Search for the cell housing the specified text and yield its (x, y) center coordinate. 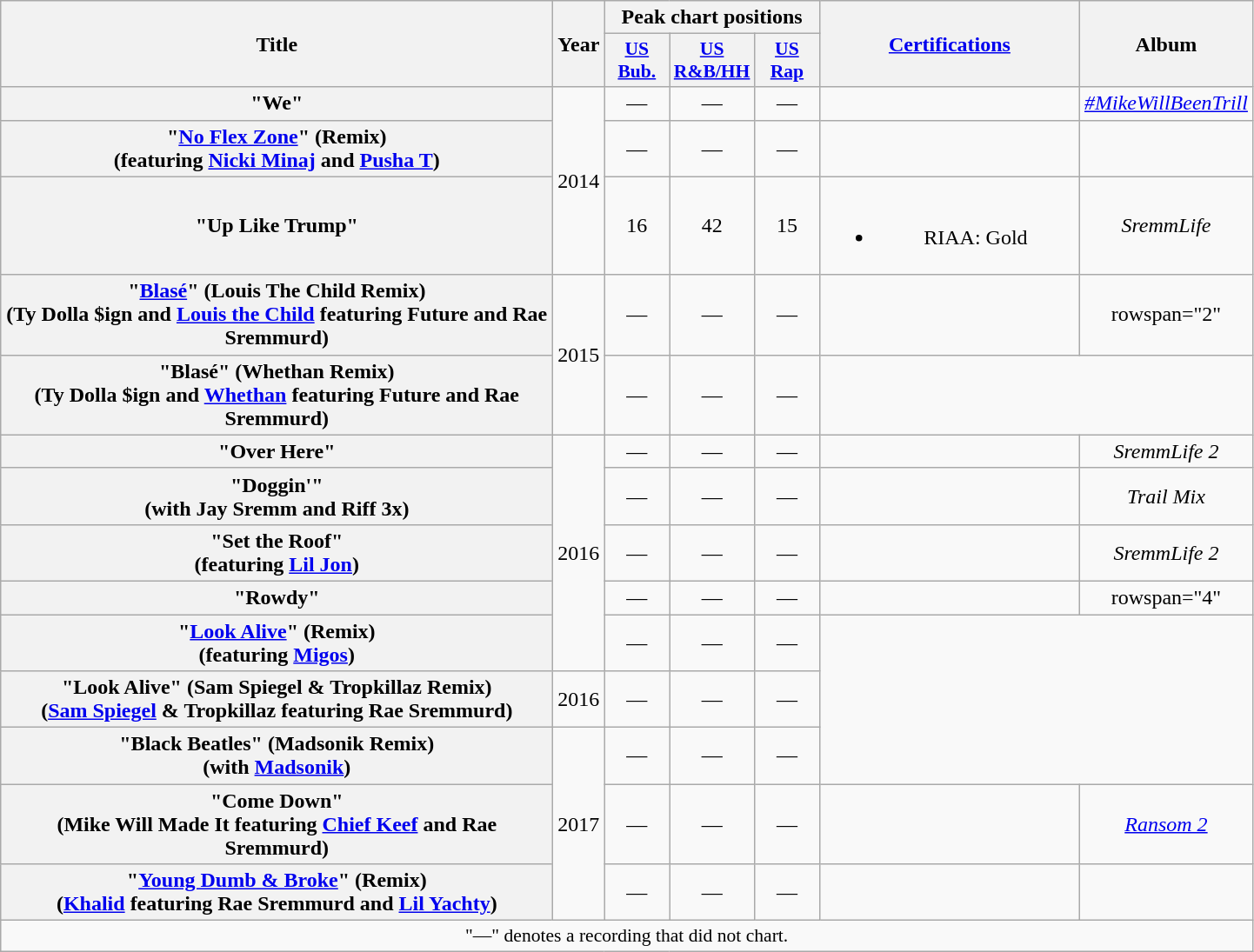
Album (1165, 43)
Title (277, 43)
Ransom 2 (1165, 824)
2014 (579, 181)
USR&B/HH (712, 61)
"Come Down"(Mike Will Made It featuring Chief Keef and Rae Sremmurd) (277, 824)
"Set the Roof"(featuring Lil Jon) (277, 553)
USRap (786, 61)
"We" (277, 103)
SremmLife (1165, 226)
"Look Alive" (Sam Spiegel & Tropkillaz Remix)(Sam Spiegel & Tropkillaz featuring Rae Sremmurd) (277, 699)
"No Flex Zone" (Remix)(featuring Nicki Minaj and Pusha T) (277, 148)
"Rowdy" (277, 597)
15 (786, 226)
"Blasé" (Louis The Child Remix)(Ty Dolla $ign and Louis the Child featuring Future and Rae Sremmurd) (277, 315)
US Bub. (637, 61)
16 (637, 226)
#MikeWillBeenTrill (1165, 103)
2015 (579, 355)
rowspan="4" (1165, 597)
"Look Alive" (Remix)(featuring Migos) (277, 642)
Peak chart positions (712, 17)
"Young Dumb & Broke" (Remix)(Khalid featuring Rae Sremmurd and Lil Yachty) (277, 892)
Trail Mix (1165, 496)
Certifications (950, 43)
42 (712, 226)
"Doggin'"(with Jay Sremm and Riff 3x) (277, 496)
2017 (579, 824)
Year (579, 43)
RIAA: Gold (950, 226)
rowspan="2" (1165, 315)
"Black Beatles" (Madsonik Remix)(with Madsonik) (277, 756)
"Over Here" (277, 451)
"Blasé" (Whethan Remix)(Ty Dolla $ign and Whethan featuring Future and Rae Sremmurd) (277, 395)
"—" denotes a recording that did not chart. (627, 936)
"Up Like Trump" (277, 226)
